Output the (x, y) coordinate of the center of the cell containing the given text.  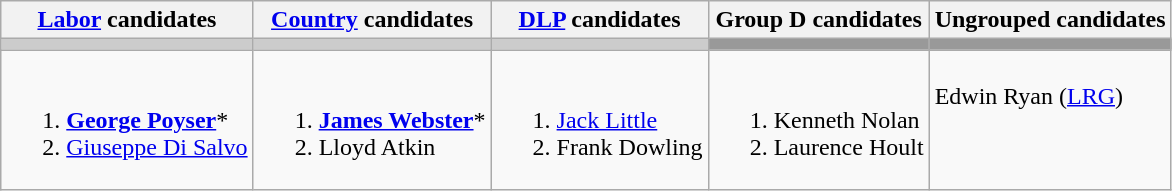
George Poyser*Giuseppe Di Salvo (127, 120)
Ungrouped candidates (1050, 20)
James Webster*Lloyd Atkin (372, 120)
Group D candidates (818, 20)
Labor candidates (127, 20)
DLP candidates (600, 20)
Kenneth NolanLaurence Hoult (818, 120)
Country candidates (372, 20)
Jack LittleFrank Dowling (600, 120)
Edwin Ryan (LRG) (1050, 120)
